Determine the (x, y) coordinate at the center of the cell enclosing the given text.  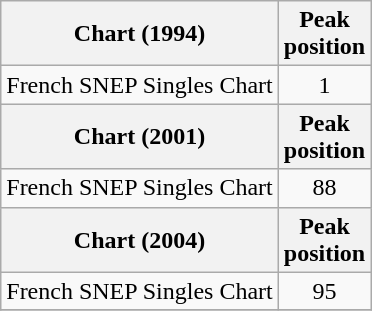
Chart (1994) (140, 34)
Chart (2001) (140, 136)
95 (324, 291)
Chart (2004) (140, 240)
88 (324, 188)
1 (324, 85)
